Pinpoint the cell where the given text exists, returning its [x, y] midpoint coordinate. 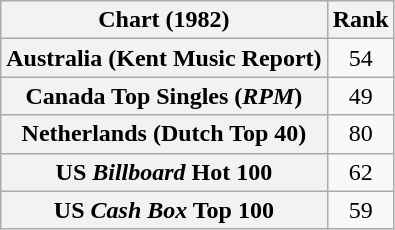
80 [360, 134]
Rank [360, 20]
Netherlands (Dutch Top 40) [164, 134]
59 [360, 210]
Canada Top Singles (RPM) [164, 96]
US Billboard Hot 100 [164, 172]
49 [360, 96]
US Cash Box Top 100 [164, 210]
Australia (Kent Music Report) [164, 58]
54 [360, 58]
Chart (1982) [164, 20]
62 [360, 172]
